For the text-containing cell, return its midpoint in [x, y] coordinate format. 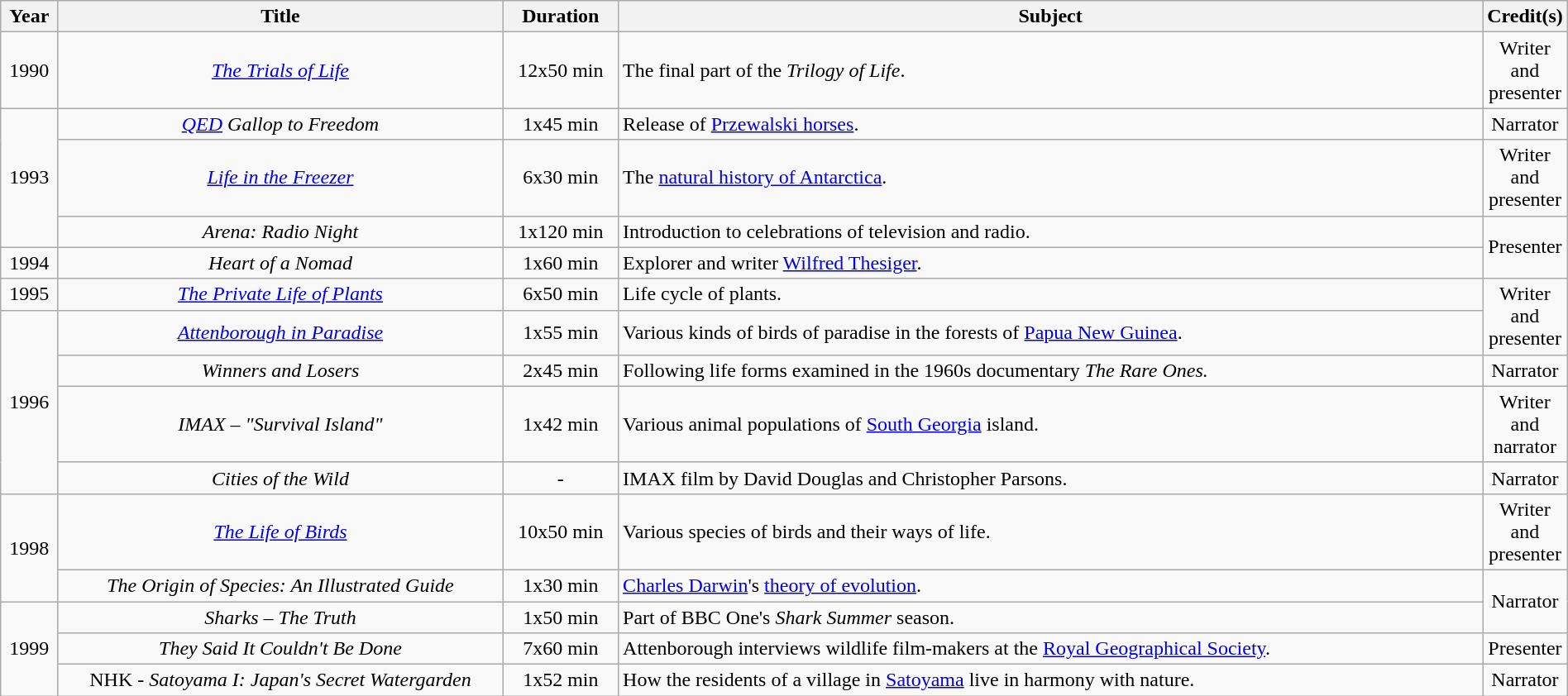
Life cycle of plants. [1050, 294]
The Private Life of Plants [280, 294]
Subject [1050, 17]
The Life of Birds [280, 532]
7x60 min [561, 649]
1x55 min [561, 332]
Year [30, 17]
6x30 min [561, 178]
1x45 min [561, 124]
Cities of the Wild [280, 478]
2x45 min [561, 370]
1998 [30, 547]
How the residents of a village in Satoyama live in harmony with nature. [1050, 680]
1x120 min [561, 231]
Winners and Losers [280, 370]
Various species of birds and their ways of life. [1050, 532]
Heart of a Nomad [280, 263]
They Said It Couldn't Be Done [280, 649]
Credit(s) [1525, 17]
IMAX film by David Douglas and Christopher Parsons. [1050, 478]
The final part of the Trilogy of Life. [1050, 70]
Charles Darwin's theory of evolution. [1050, 585]
1996 [30, 402]
1993 [30, 178]
NHK - Satoyama I: Japan's Secret Watergarden [280, 680]
QED Gallop to Freedom [280, 124]
Part of BBC One's Shark Summer season. [1050, 617]
IMAX – "Survival Island" [280, 424]
1x50 min [561, 617]
Following life forms examined in the 1960s documentary The Rare Ones. [1050, 370]
1x52 min [561, 680]
Attenborough in Paradise [280, 332]
Life in the Freezer [280, 178]
Release of Przewalski horses. [1050, 124]
1990 [30, 70]
Introduction to celebrations of television and radio. [1050, 231]
Various kinds of birds of paradise in the forests of Papua New Guinea. [1050, 332]
The Origin of Species: An Illustrated Guide [280, 585]
Attenborough interviews wildlife film-makers at the Royal Geographical Society. [1050, 649]
1999 [30, 649]
1x42 min [561, 424]
12x50 min [561, 70]
- [561, 478]
Title [280, 17]
1994 [30, 263]
10x50 min [561, 532]
6x50 min [561, 294]
1x30 min [561, 585]
Arena: Radio Night [280, 231]
1x60 min [561, 263]
Various animal populations of South Georgia island. [1050, 424]
The natural history of Antarctica. [1050, 178]
Duration [561, 17]
1995 [30, 294]
Explorer and writer Wilfred Thesiger. [1050, 263]
Sharks – The Truth [280, 617]
The Trials of Life [280, 70]
Writer and narrator [1525, 424]
